Provide the (X, Y) coordinate of the cell's center where the given text is located.  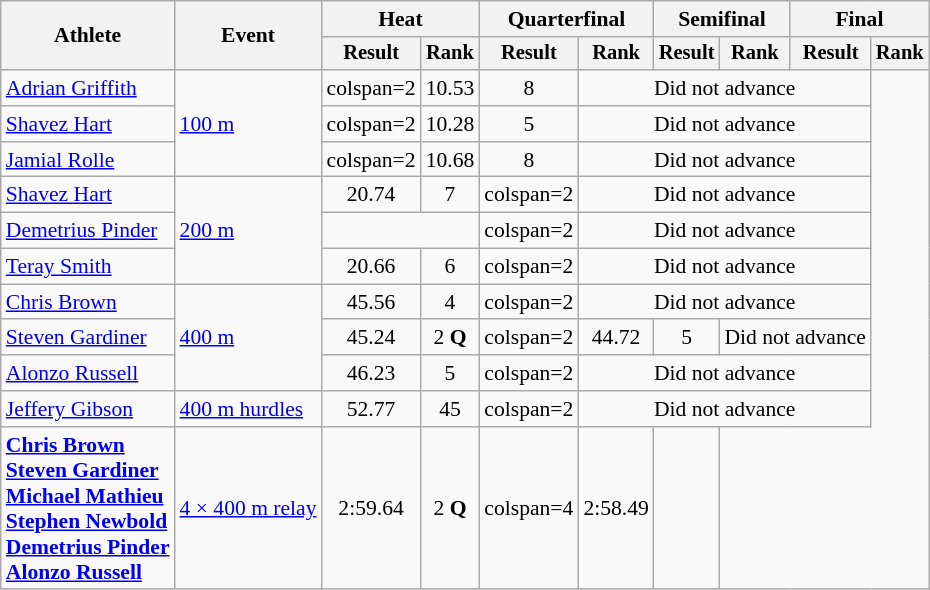
2:58.49 (616, 508)
colspan=4 (528, 508)
Semifinal (722, 19)
Teray Smith (88, 267)
Final (859, 19)
20.66 (372, 267)
20.74 (372, 195)
10.68 (450, 160)
45 (450, 409)
400 m (248, 338)
4 × 400 m relay (248, 508)
10.28 (450, 124)
Chris Brown (88, 302)
6 (450, 267)
200 m (248, 230)
7 (450, 195)
Jamial Rolle (88, 160)
Steven Gardiner (88, 338)
Athlete (88, 36)
Jeffery Gibson (88, 409)
46.23 (372, 373)
Demetrius Pinder (88, 231)
45.56 (372, 302)
44.72 (616, 338)
2:59.64 (372, 508)
Heat (401, 19)
10.53 (450, 88)
100 m (248, 124)
Event (248, 36)
Quarterfinal (566, 19)
Chris BrownSteven GardinerMichael MathieuStephen NewboldDemetrius PinderAlonzo Russell (88, 508)
400 m hurdles (248, 409)
45.24 (372, 338)
4 (450, 302)
52.77 (372, 409)
Alonzo Russell (88, 373)
Adrian Griffith (88, 88)
